Output the [X, Y] coordinate of the center of the cell containing the given text.  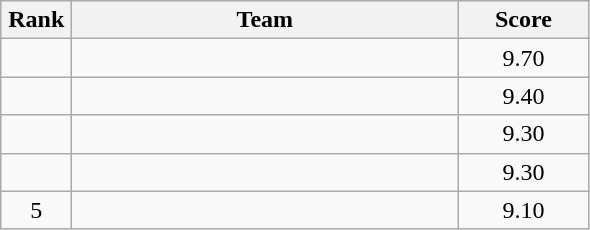
9.10 [524, 210]
9.70 [524, 58]
5 [36, 210]
Rank [36, 20]
9.40 [524, 96]
Team [265, 20]
Score [524, 20]
